Determine the [X, Y] coordinate at the center of the cell enclosing the given text.  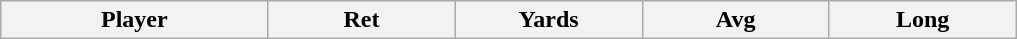
Avg [736, 20]
Player [134, 20]
Long [922, 20]
Yards [548, 20]
Ret [362, 20]
